Return [X, Y] of the center of cell containing provided text 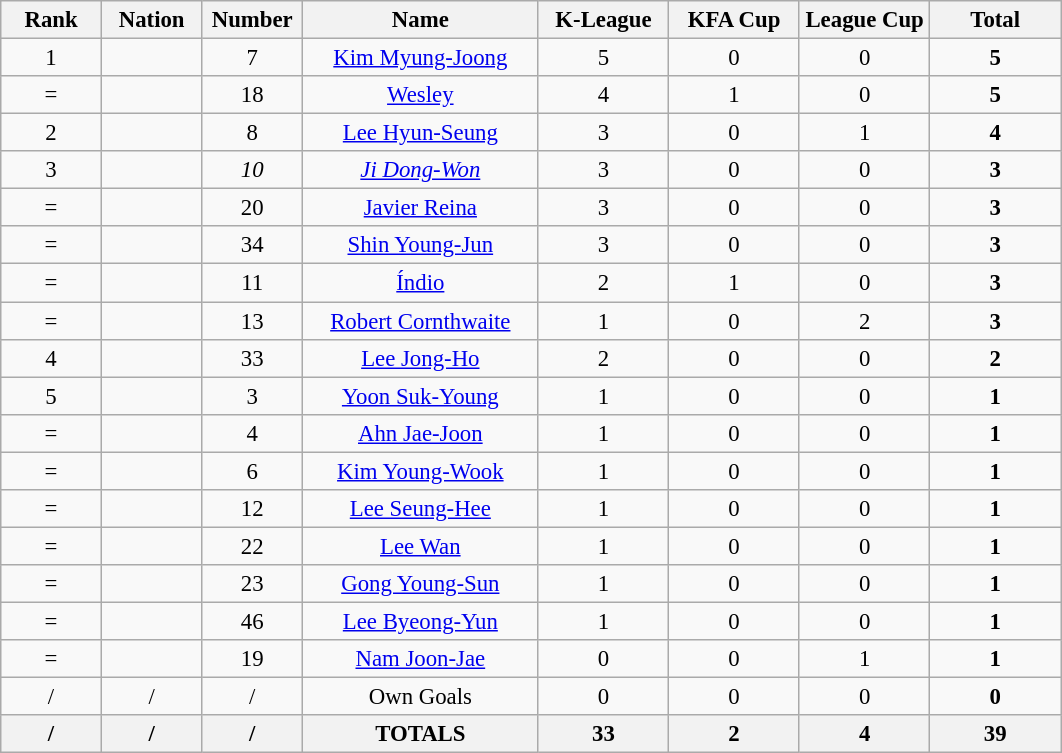
34 [252, 245]
7 [252, 58]
Robert Cornthwaite [421, 321]
KFA Cup [734, 20]
22 [252, 546]
6 [252, 471]
12 [252, 509]
Number [252, 20]
23 [252, 584]
18 [252, 95]
Rank [52, 20]
19 [252, 659]
Name [421, 20]
11 [252, 283]
Lee Hyun-Seung [421, 133]
Gong Young-Sun [421, 584]
Ahn Jae-Joon [421, 433]
13 [252, 321]
Shin Young-Jun [421, 245]
Nam Joon-Jae [421, 659]
Kim Young-Wook [421, 471]
Lee Jong-Ho [421, 358]
Índio [421, 283]
10 [252, 170]
Lee Wan [421, 546]
K-League [604, 20]
20 [252, 208]
Own Goals [421, 697]
Kim Myung-Joong [421, 58]
Yoon Suk-Young [421, 396]
Nation [152, 20]
TOTALS [421, 734]
League Cup [864, 20]
Lee Seung-Hee [421, 509]
39 [996, 734]
Lee Byeong-Yun [421, 621]
Javier Reina [421, 208]
Wesley [421, 95]
Ji Dong-Won [421, 170]
46 [252, 621]
8 [252, 133]
Total [996, 20]
